Find where the given text appears and provide that cell's center as (x, y) coordinate. 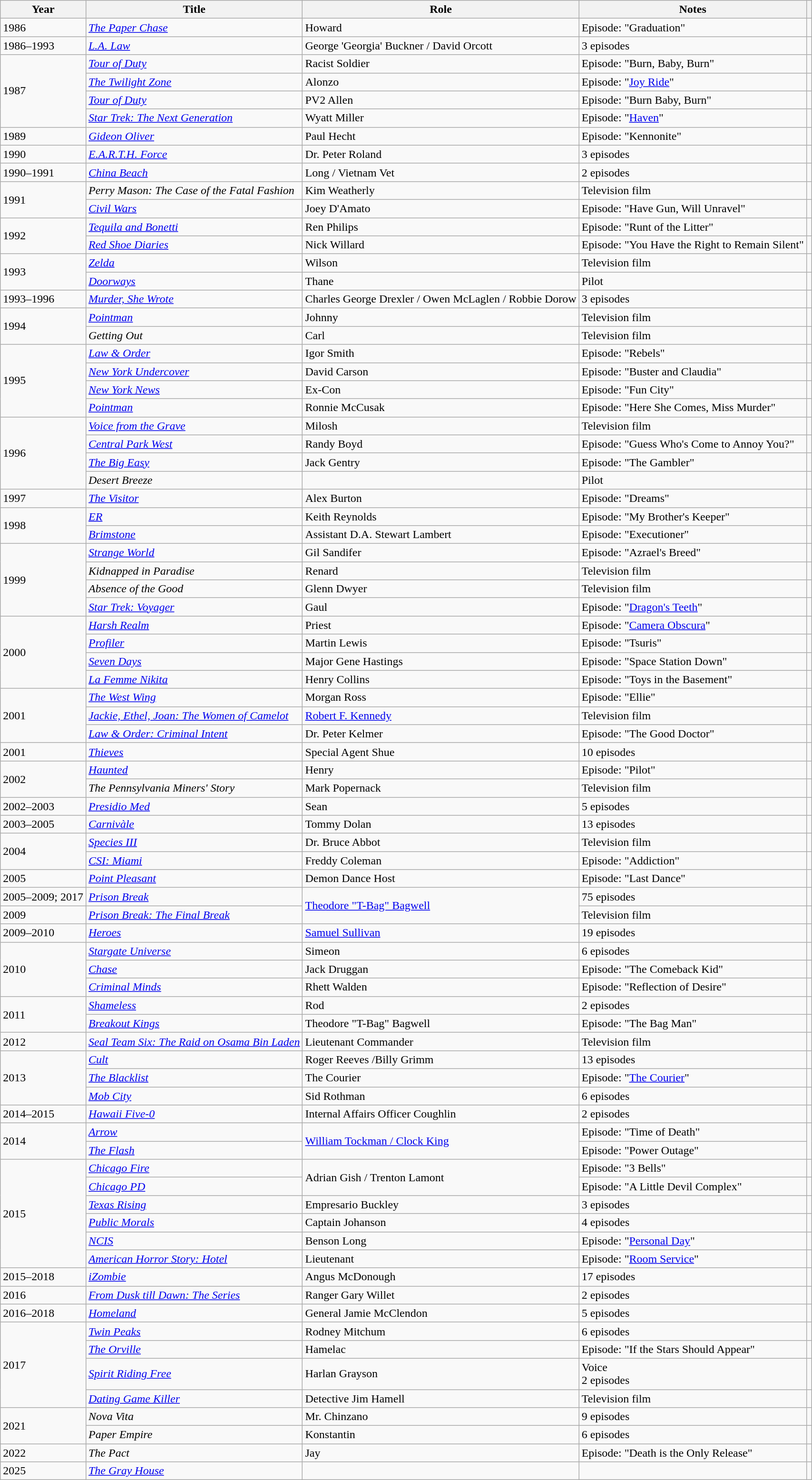
Episode: "Death is the Only Release" (693, 1453)
The Paper Chase (194, 28)
Igor Smith (440, 353)
Episode: "Camera Obscura" (693, 625)
George 'Georgia' Buckner / David Orcott (440, 46)
Mob City (194, 1096)
Episode: "The Comeback Kid" (693, 969)
Milosh (440, 426)
Mark Popernack (440, 788)
Kim Weatherly (440, 190)
The Twilight Zone (194, 82)
iZombie (194, 1277)
Zelda (194, 263)
Alonzo (440, 82)
1989 (43, 136)
The Orville (194, 1349)
Martin Lewis (440, 643)
Angus McDonough (440, 1277)
Kidnapped in Paradise (194, 571)
Episode: "If the Stars Should Appear" (693, 1349)
2016 (43, 1295)
Strange World (194, 553)
Samuel Sullivan (440, 933)
Law & Order: Criminal Intent (194, 734)
Episode: "Guess Who's Come to Annoy You?" (693, 444)
Central Park West (194, 444)
2009–2010 (43, 933)
Episode: "Space Station Down" (693, 661)
1997 (43, 498)
Red Shoe Diaries (194, 245)
Henry (440, 770)
Dating Game Killer (194, 1398)
9 episodes (693, 1417)
Dr. Peter Roland (440, 154)
Episode: "Time of Death" (693, 1132)
Episode: "Rebels" (693, 353)
Twin Peaks (194, 1331)
Roger Reeves /Billy Grimm (440, 1059)
Morgan Ross (440, 697)
2025 (43, 1471)
1991 (43, 199)
Major Gene Hastings (440, 661)
From Dusk till Dawn: The Series (194, 1295)
Ronnie McCusak (440, 408)
La Femme Nikita (194, 679)
Chicago Fire (194, 1168)
2003–2005 (43, 824)
Episode: "Fun City" (693, 390)
Episode: "Power Outage" (693, 1150)
Role (440, 10)
Homeland (194, 1313)
Episode: "Dragon's Teeth" (693, 607)
Benson Long (440, 1241)
4 episodes (693, 1223)
Episode: "Executioner" (693, 535)
2004 (43, 852)
Episode: "Last Dance" (693, 879)
Prison Break (194, 897)
Internal Affairs Officer Coughlin (440, 1114)
ER (194, 516)
Episode: "Pilot" (693, 770)
Renard (440, 571)
Charles George Drexler / Owen McLaglen / Robbie Dorow (440, 299)
Randy Boyd (440, 444)
Cult (194, 1059)
American Horror Story: Hotel (194, 1259)
Notes (693, 10)
Sid Rothman (440, 1096)
Adrian Gish / Trenton Lamont (440, 1177)
Captain Johanson (440, 1223)
Dr. Bruce Abbot (440, 843)
David Carson (440, 372)
Special Agent Shue (440, 752)
Title (194, 10)
Episode: "You Have the Right to Remain Silent" (693, 245)
Priest (440, 625)
2005 (43, 879)
Empresario Buckley (440, 1205)
1996 (43, 453)
General Jamie McClendon (440, 1313)
Getting Out (194, 335)
Paper Empire (194, 1435)
Thane (440, 281)
Brimstone (194, 535)
Episode: "Toys in the Basement" (693, 679)
Episode: "Burn Baby, Burn" (693, 100)
Desert Breeze (194, 480)
2014 (43, 1141)
William Tockman / Clock King (440, 1141)
Law & Order (194, 353)
Henry Collins (440, 679)
Gil Sandifer (440, 553)
1986 (43, 28)
Arrow (194, 1132)
Long / Vietnam Vet (440, 172)
Public Morals (194, 1223)
Episode: "Have Gun, Will Unravel" (693, 208)
Harlan Grayson (440, 1374)
Carnivàle (194, 824)
The Gray House (194, 1471)
Carl (440, 335)
NCIS (194, 1241)
Ex-Con (440, 390)
2009 (43, 915)
2012 (43, 1041)
Rodney Mitchum (440, 1331)
Seven Days (194, 661)
Paul Hecht (440, 136)
Rhett Walden (440, 987)
Texas Rising (194, 1205)
1990–1991 (43, 172)
Absence of the Good (194, 589)
Sean (440, 806)
Episode: "Buster and Claudia" (693, 372)
Species III (194, 843)
1992 (43, 236)
Episode: "Tsuris" (693, 643)
2010 (43, 969)
Seal Team Six: The Raid on Osama Bin Laden (194, 1041)
Episode: "Personal Day" (693, 1241)
Simeon (440, 951)
Haunted (194, 770)
The Flash (194, 1150)
10 episodes (693, 752)
2011 (43, 1014)
Dr. Peter Kelmer (440, 734)
Breakout Kings (194, 1023)
2005–2009; 2017 (43, 897)
Episode: "Reflection of Desire" (693, 987)
Episode: "Dreams" (693, 498)
Civil Wars (194, 208)
2002–2003 (43, 806)
Episode: "The Bag Man" (693, 1023)
The Pennsylvania Miners' Story (194, 788)
Murder, She Wrote (194, 299)
CSI: Miami (194, 861)
Hamelac (440, 1349)
Jack Druggan (440, 969)
17 episodes (693, 1277)
Jay (440, 1453)
Voice from the Grave (194, 426)
1999 (43, 580)
Episode: "Ellie" (693, 697)
New York News (194, 390)
1994 (43, 326)
Johnny (440, 317)
Episode: "Joy Ride" (693, 82)
Mr. Chinzano (440, 1417)
Episode: "The Good Doctor" (693, 734)
Star Trek: The Next Generation (194, 118)
Doorways (194, 281)
Episode: "3 Bells" (693, 1168)
Spirit Riding Free (194, 1374)
2016–2018 (43, 1313)
Tequila and Bonetti (194, 227)
Episode: "Haven" (693, 118)
The Visitor (194, 498)
Perry Mason: The Case of the Fatal Fashion (194, 190)
Heroes (194, 933)
2002 (43, 779)
Glenn Dwyer (440, 589)
Prison Break: The Final Break (194, 915)
Episode: "A Little Devil Complex" (693, 1186)
The Courier (440, 1078)
1986–1993 (43, 46)
Racist Soldier (440, 64)
2015–2018 (43, 1277)
Episode: "My Brother's Keeper" (693, 516)
1995 (43, 381)
2014–2015 (43, 1114)
The Big Easy (194, 462)
Episode: "Azrael's Breed" (693, 553)
Gaul (440, 607)
The Blacklist (194, 1078)
2015 (43, 1214)
Assistant D.A. Stewart Lambert (440, 535)
Robert F. Kennedy (440, 715)
Lieutenant (440, 1259)
Detective Jim Hamell (440, 1398)
Year (43, 10)
The Pact (194, 1453)
Star Trek: Voyager (194, 607)
Episode: "Addiction" (693, 861)
2022 (43, 1453)
L.A. Law (194, 46)
China Beach (194, 172)
Ren Philips (440, 227)
2013 (43, 1078)
2000 (43, 652)
Alex Burton (440, 498)
Chase (194, 969)
Episode: "The Gambler" (693, 462)
Episode: "The Courier" (693, 1078)
Episode: "Burn, Baby, Burn" (693, 64)
1987 (43, 91)
Jackie, Ethel, Joan: The Women of Camelot (194, 715)
Point Pleasant (194, 879)
2017 (43, 1364)
Ranger Gary Willet (440, 1295)
Chicago PD (194, 1186)
1993–1996 (43, 299)
Nova Vita (194, 1417)
E.A.R.T.H. Force (194, 154)
Nick Willard (440, 245)
Joey D'Amato (440, 208)
Voice2 episodes (693, 1374)
1998 (43, 525)
75 episodes (693, 897)
Konstantin (440, 1435)
Gideon Oliver (194, 136)
Tommy Dolan (440, 824)
1993 (43, 272)
Demon Dance Host (440, 879)
1990 (43, 154)
Criminal Minds (194, 987)
Lieutenant Commander (440, 1041)
Episode: "Here She Comes, Miss Murder" (693, 408)
Profiler (194, 643)
Presidio Med (194, 806)
Wilson (440, 263)
Episode: "Kennonite" (693, 136)
Stargate Universe (194, 951)
Shameless (194, 1005)
Episode: "Runt of the Litter" (693, 227)
New York Undercover (194, 372)
Episode: "Room Service" (693, 1259)
19 episodes (693, 933)
Wyatt Miller (440, 118)
Rod (440, 1005)
2021 (43, 1426)
Thieves (194, 752)
Keith Reynolds (440, 516)
PV2 Allen (440, 100)
Jack Gentry (440, 462)
Howard (440, 28)
Harsh Realm (194, 625)
Episode: "Graduation" (693, 28)
The West Wing (194, 697)
Hawaii Five-0 (194, 1114)
Freddy Coleman (440, 861)
